Return the (X, Y) coordinate for the center point of the cell that contains the specified text.  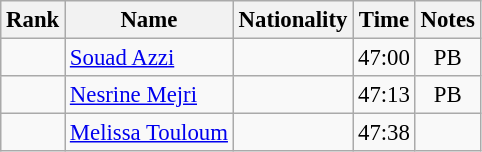
Time (384, 20)
Notes (448, 20)
47:13 (384, 95)
Name (150, 20)
Rank (33, 20)
Nesrine Mejri (150, 95)
Souad Azzi (150, 58)
Nationality (292, 20)
47:00 (384, 58)
Melissa Touloum (150, 133)
47:38 (384, 133)
